Pinpoint the cell where the given text exists, returning its (x, y) midpoint coordinate. 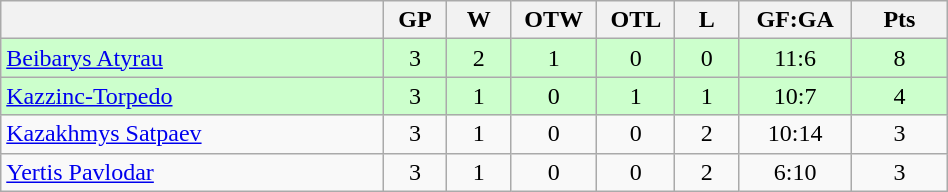
GP (415, 20)
Kazzinc-Torpedo (192, 96)
L (707, 20)
Pts (900, 20)
10:14 (796, 134)
W (479, 20)
GF:GA (796, 20)
8 (900, 58)
OTL (636, 20)
OTW (554, 20)
Kazakhmys Satpaev (192, 134)
4 (900, 96)
Yertis Pavlodar (192, 172)
Beibarys Atyrau (192, 58)
11:6 (796, 58)
10:7 (796, 96)
6:10 (796, 172)
